For the text-containing cell, return its midpoint in (X, Y) coordinate format. 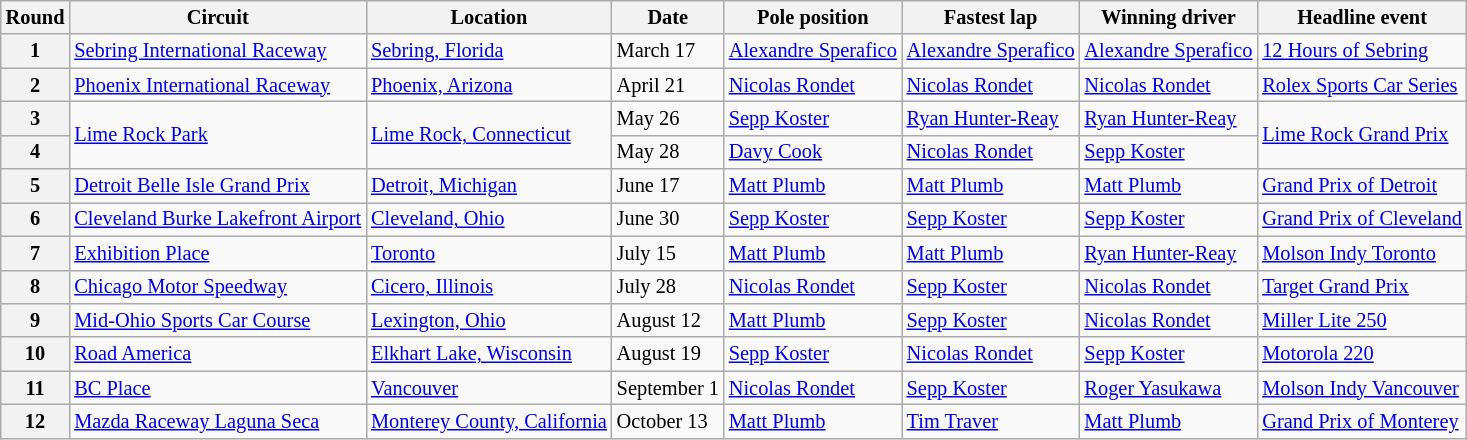
Lime Rock Grand Prix (1362, 134)
Mid-Ohio Sports Car Course (218, 320)
12 Hours of Sebring (1362, 51)
Monterey County, California (489, 421)
October 13 (668, 421)
6 (36, 219)
12 (36, 421)
Lime Rock, Connecticut (489, 134)
4 (36, 152)
Toronto (489, 253)
Date (668, 17)
7 (36, 253)
Circuit (218, 17)
10 (36, 354)
July 28 (668, 287)
Cicero, Illinois (489, 287)
Vancouver (489, 388)
Road America (218, 354)
Cleveland, Ohio (489, 219)
Rolex Sports Car Series (1362, 85)
Miller Lite 250 (1362, 320)
Round (36, 17)
Phoenix, Arizona (489, 85)
3 (36, 118)
August 12 (668, 320)
Pole position (813, 17)
BC Place (218, 388)
Fastest lap (991, 17)
1 (36, 51)
Elkhart Lake, Wisconsin (489, 354)
Sebring, Florida (489, 51)
Detroit Belle Isle Grand Prix (218, 186)
Target Grand Prix (1362, 287)
May 26 (668, 118)
Exhibition Place (218, 253)
Grand Prix of Monterey (1362, 421)
Lime Rock Park (218, 134)
Lexington, Ohio (489, 320)
August 19 (668, 354)
June 30 (668, 219)
April 21 (668, 85)
Molson Indy Vancouver (1362, 388)
Roger Yasukawa (1169, 388)
Tim Traver (991, 421)
July 15 (668, 253)
March 17 (668, 51)
May 28 (668, 152)
11 (36, 388)
5 (36, 186)
Grand Prix of Detroit (1362, 186)
Sebring International Raceway (218, 51)
Mazda Raceway Laguna Seca (218, 421)
Molson Indy Toronto (1362, 253)
9 (36, 320)
Davy Cook (813, 152)
Phoenix International Raceway (218, 85)
Motorola 220 (1362, 354)
June 17 (668, 186)
Location (489, 17)
2 (36, 85)
Chicago Motor Speedway (218, 287)
Grand Prix of Cleveland (1362, 219)
Headline event (1362, 17)
Winning driver (1169, 17)
8 (36, 287)
September 1 (668, 388)
Cleveland Burke Lakefront Airport (218, 219)
Detroit, Michigan (489, 186)
